Determine the [X, Y] coordinate at the center of the cell enclosing the given text.  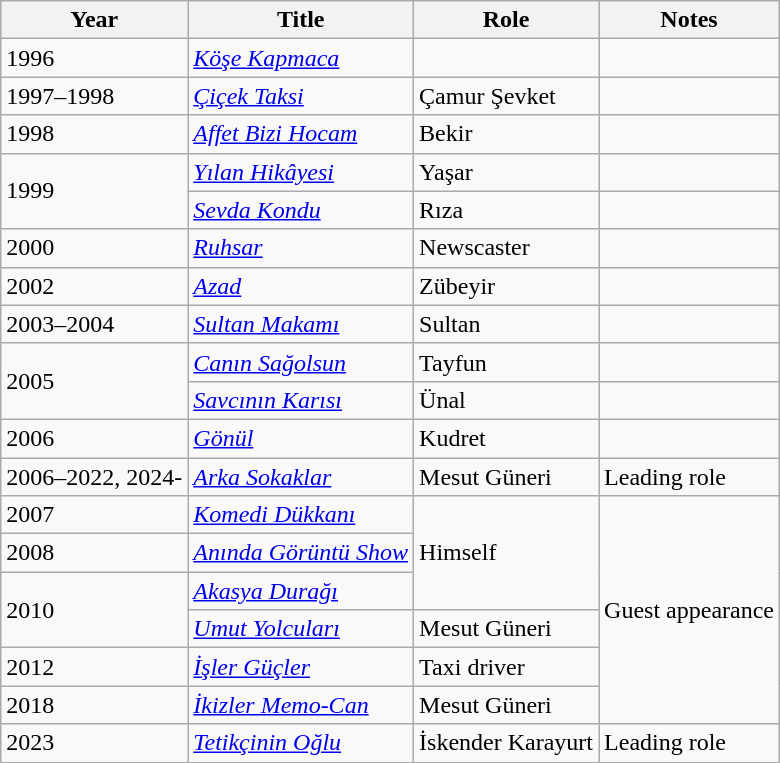
2005 [94, 381]
2000 [94, 248]
Taxi driver [506, 667]
Sultan Makamı [301, 324]
İşler Güçler [301, 667]
2018 [94, 705]
Guest appearance [690, 610]
Anında Görüntü Show [301, 553]
Komedi Dükkanı [301, 515]
1998 [94, 134]
Rıza [506, 210]
Newscaster [506, 248]
İskender Karayurt [506, 743]
2006 [94, 438]
1997–1998 [94, 96]
Role [506, 20]
İkizler Memo-Can [301, 705]
2012 [94, 667]
1996 [94, 58]
Arka Sokaklar [301, 477]
2006–2022, 2024- [94, 477]
2010 [94, 610]
Ruhsar [301, 248]
1999 [94, 191]
Bekir [506, 134]
Affet Bizi Hocam [301, 134]
Tetikçinin Oğlu [301, 743]
Sevda Kondu [301, 210]
Himself [506, 553]
2002 [94, 286]
Gönül [301, 438]
Year [94, 20]
Çamur Şevket [506, 96]
Savcının Karısı [301, 400]
Zübeyir [506, 286]
Yılan Hikâyesi [301, 172]
Akasya Durağı [301, 591]
Yaşar [506, 172]
Umut Yolcuları [301, 629]
Çiçek Taksi [301, 96]
Tayfun [506, 362]
Azad [301, 286]
2003–2004 [94, 324]
2007 [94, 515]
Canın Sağolsun [301, 362]
Title [301, 20]
2023 [94, 743]
2008 [94, 553]
Köşe Kapmaca [301, 58]
Kudret [506, 438]
Ünal [506, 400]
Sultan [506, 324]
Notes [690, 20]
